Return (X, Y) of the center of cell containing provided text 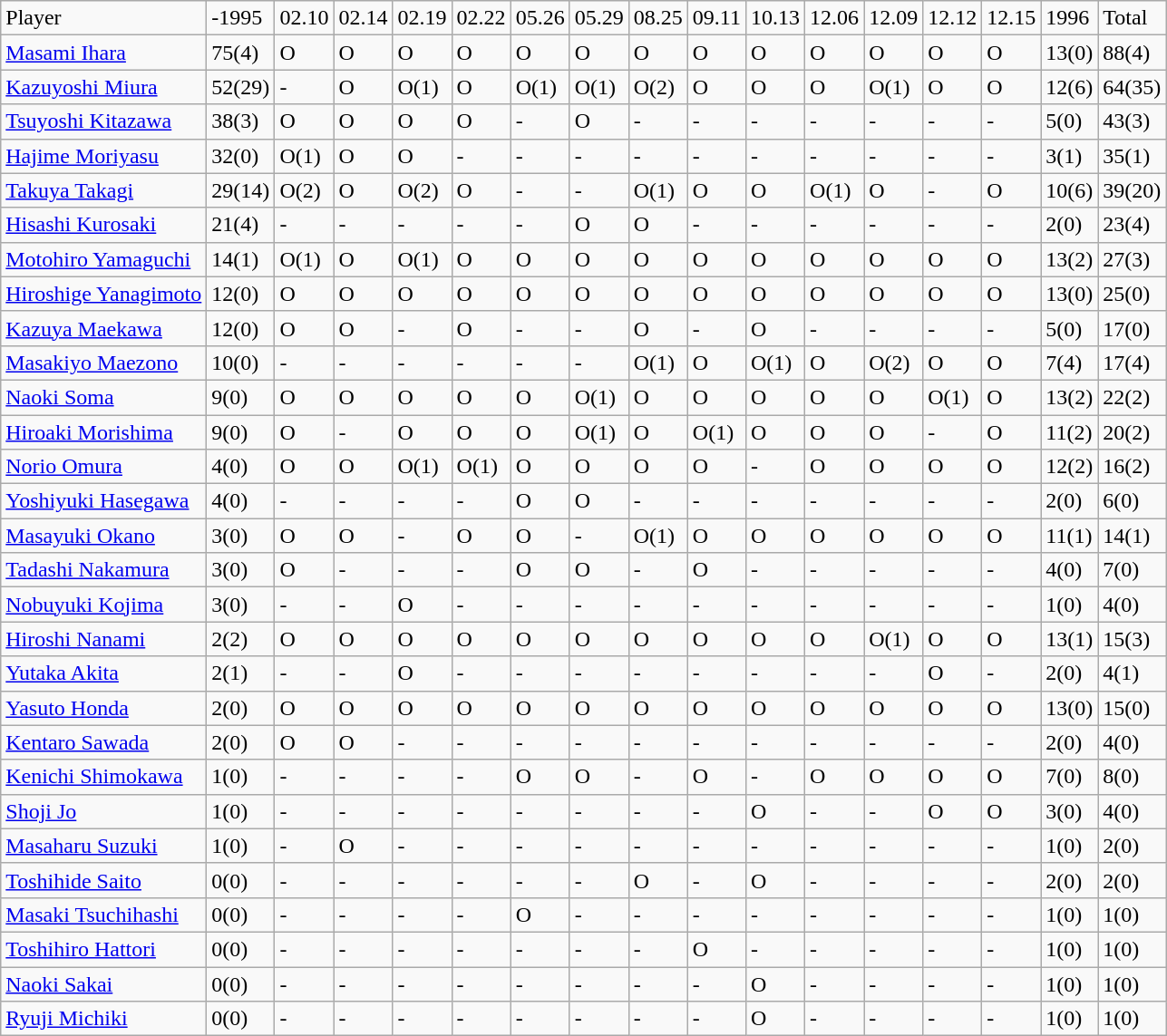
Hajime Moriyasu (103, 156)
20(2) (1132, 432)
Nobuyuki Kojima (103, 605)
43(3) (1132, 121)
Shoji Jo (103, 811)
Masayuki Okano (103, 536)
02.22 (481, 18)
05.26 (540, 18)
Kentaro Sawada (103, 742)
Yoshiyuki Hasegawa (103, 501)
16(2) (1132, 467)
Player (103, 18)
Masaki Tsuchihashi (103, 915)
10.13 (774, 18)
02.19 (423, 18)
27(3) (1132, 259)
Takuya Takagi (103, 190)
64(35) (1132, 87)
2(1) (241, 673)
Toshihide Saito (103, 880)
Masakiyo Maezono (103, 363)
Kazuyoshi Miura (103, 87)
32(0) (241, 156)
Ryuji Michiki (103, 1019)
02.14 (363, 18)
Hiroshi Nanami (103, 639)
12.12 (952, 18)
7(4) (1070, 363)
Yutaka Akita (103, 673)
15(3) (1132, 639)
11(2) (1070, 432)
Yasuto Honda (103, 708)
21(4) (241, 225)
8(0) (1132, 777)
10(0) (241, 363)
2(2) (241, 639)
10(6) (1070, 190)
17(0) (1132, 328)
12.15 (1012, 18)
Norio Omura (103, 467)
12(2) (1070, 467)
Kenichi Shimokawa (103, 777)
23(4) (1132, 225)
Naoki Soma (103, 397)
22(2) (1132, 397)
-1995 (241, 18)
6(0) (1132, 501)
3(1) (1070, 156)
17(4) (1132, 363)
38(3) (241, 121)
Masami Ihara (103, 53)
Kazuya Maekawa (103, 328)
1996 (1070, 18)
Hisashi Kurosaki (103, 225)
25(0) (1132, 294)
Motohiro Yamaguchi (103, 259)
11(1) (1070, 536)
12(6) (1070, 87)
12.06 (834, 18)
88(4) (1132, 53)
Hiroshige Yanagimoto (103, 294)
05.29 (598, 18)
39(20) (1132, 190)
Tsuyoshi Kitazawa (103, 121)
08.25 (658, 18)
Total (1132, 18)
12.09 (894, 18)
13(1) (1070, 639)
Masaharu Suzuki (103, 846)
Hiroaki Morishima (103, 432)
52(29) (241, 87)
35(1) (1132, 156)
4(1) (1132, 673)
Toshihiro Hattori (103, 949)
09.11 (716, 18)
Tadashi Nakamura (103, 570)
75(4) (241, 53)
02.10 (305, 18)
29(14) (241, 190)
Naoki Sakai (103, 983)
15(0) (1132, 708)
